Return (X, Y) of the center of cell containing provided text 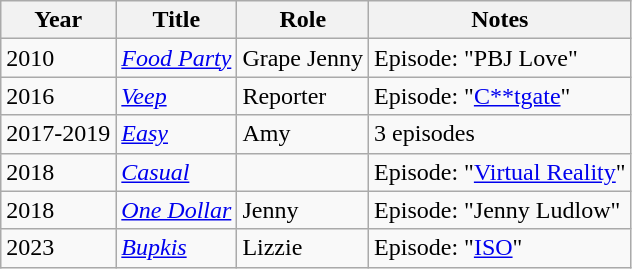
Episode: "PBJ Love" (500, 58)
2017-2019 (58, 134)
One Dollar (176, 210)
2010 (58, 58)
Easy (176, 134)
Episode: "Virtual Reality" (500, 172)
Notes (500, 20)
Episode: "Jenny Ludlow" (500, 210)
Veep (176, 96)
Title (176, 20)
2016 (58, 96)
Food Party (176, 58)
Amy (303, 134)
Grape Jenny (303, 58)
3 episodes (500, 134)
Year (58, 20)
Role (303, 20)
Episode: "ISO" (500, 248)
Jenny (303, 210)
Lizzie (303, 248)
2023 (58, 248)
Casual (176, 172)
Episode: "C**tgate" (500, 96)
Reporter (303, 96)
Bupkis (176, 248)
